Identify which cell holds the provided text, then report its (X, Y) central coordinate. 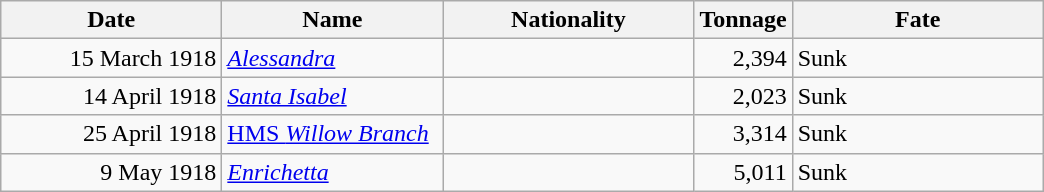
Santa Isabel (332, 96)
3,314 (743, 134)
Tonnage (743, 20)
2,023 (743, 96)
Nationality (568, 20)
25 April 1918 (112, 134)
Enrichetta (332, 172)
14 April 1918 (112, 96)
2,394 (743, 58)
15 March 1918 (112, 58)
5,011 (743, 172)
HMS Willow Branch (332, 134)
Alessandra (332, 58)
Fate (918, 20)
9 May 1918 (112, 172)
Name (332, 20)
Date (112, 20)
